Locate the cell with the specified text and output its (X, Y) center coordinate. 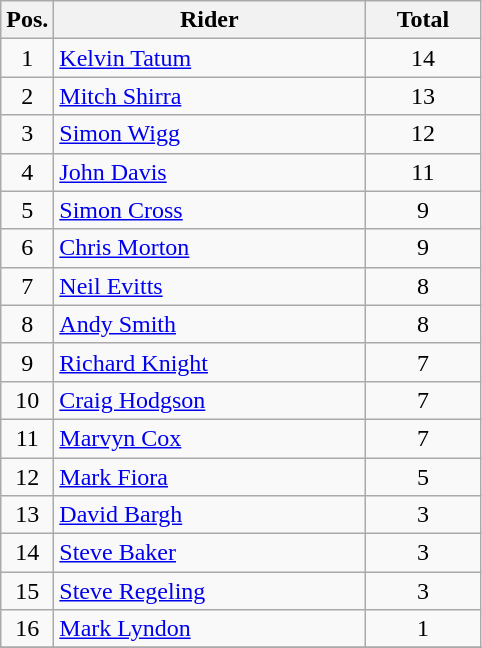
Pos. (28, 20)
Craig Hodgson (210, 400)
Mark Lyndon (210, 629)
Kelvin Tatum (210, 58)
Steve Baker (210, 553)
Mitch Shirra (210, 96)
4 (28, 172)
Simon Cross (210, 210)
Chris Morton (210, 248)
16 (28, 629)
Richard Knight (210, 362)
Neil Evitts (210, 286)
2 (28, 96)
6 (28, 248)
Marvyn Cox (210, 438)
Total (423, 20)
Rider (210, 20)
Andy Smith (210, 324)
John Davis (210, 172)
Mark Fiora (210, 477)
David Bargh (210, 515)
Simon Wigg (210, 134)
10 (28, 400)
15 (28, 591)
Steve Regeling (210, 591)
